Output the [X, Y] coordinate of the center of the cell containing the given text.  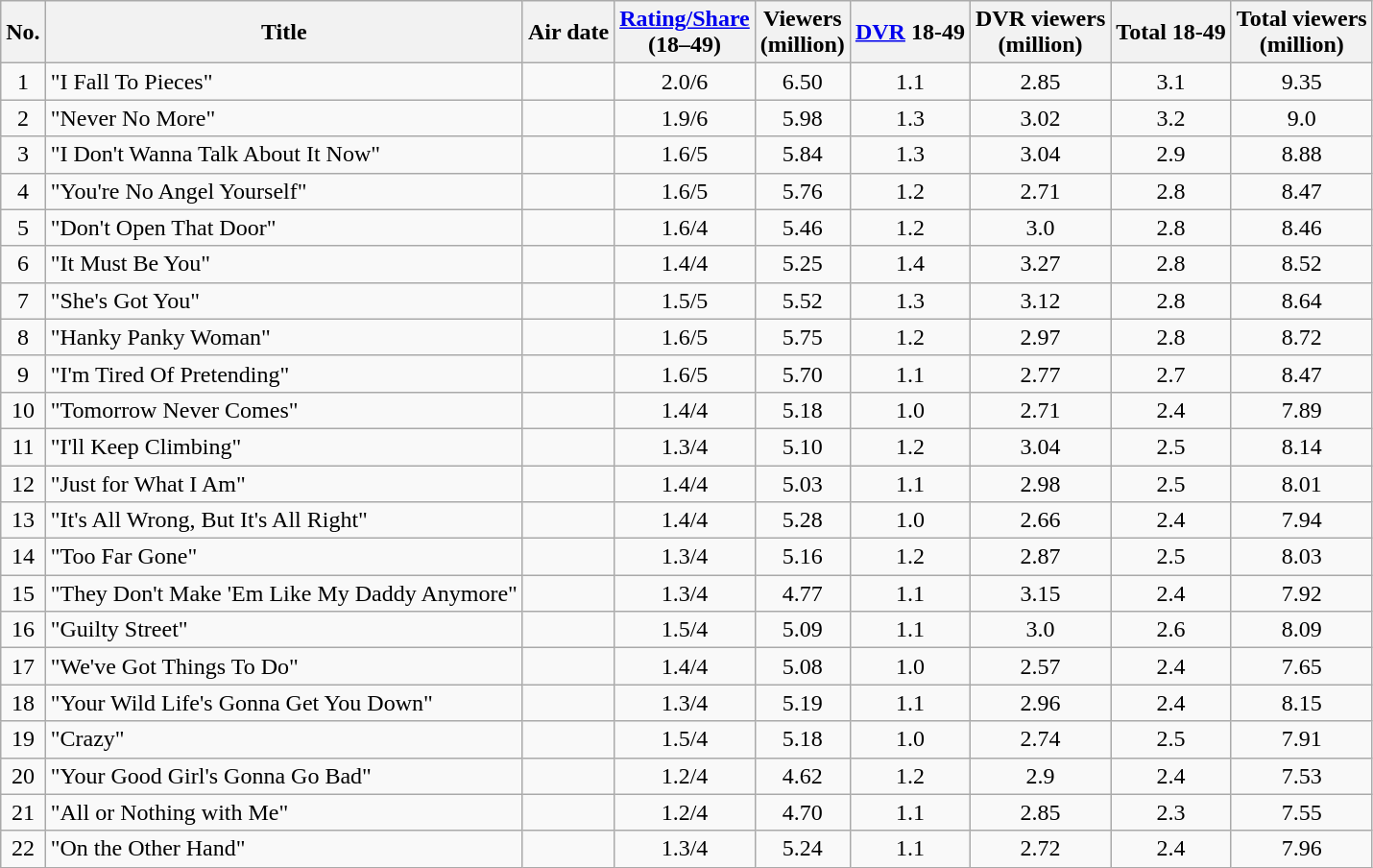
13 [23, 520]
8.72 [1302, 337]
8.46 [1302, 228]
8.01 [1302, 483]
8.64 [1302, 301]
1 [23, 82]
"Tomorrow Never Comes" [284, 410]
"She's Got You" [284, 301]
Title [284, 33]
2.97 [1040, 337]
"Don't Open That Door" [284, 228]
8.15 [1302, 703]
2.7 [1171, 374]
3.15 [1040, 593]
"It's All Wrong, But It's All Right" [284, 520]
4.70 [803, 812]
7.94 [1302, 520]
4.77 [803, 593]
"Your Wild Life's Gonna Get You Down" [284, 703]
"I Fall To Pieces" [284, 82]
Air date [568, 33]
5.28 [803, 520]
7.89 [1302, 410]
"It Must Be You" [284, 264]
"You're No Angel Yourself" [284, 191]
6.50 [803, 82]
4 [23, 191]
3.02 [1040, 118]
"Your Good Girl's Gonna Go Bad" [284, 776]
12 [23, 483]
1.6/4 [686, 228]
17 [23, 666]
2.96 [1040, 703]
3.12 [1040, 301]
No. [23, 33]
"Crazy" [284, 739]
9.0 [1302, 118]
3.2 [1171, 118]
2.57 [1040, 666]
7.92 [1302, 593]
3.27 [1040, 264]
5.10 [803, 446]
21 [23, 812]
3 [23, 155]
2.0/6 [686, 82]
16 [23, 630]
5.03 [803, 483]
6 [23, 264]
15 [23, 593]
5.09 [803, 630]
5 [23, 228]
Total 18-49 [1171, 33]
5.98 [803, 118]
8.09 [1302, 630]
9 [23, 374]
7.91 [1302, 739]
"Guilty Street" [284, 630]
Rating/Share(18–49) [686, 33]
"They Don't Make 'Em Like My Daddy Anymore" [284, 593]
"I Don't Wanna Talk About It Now" [284, 155]
2.3 [1171, 812]
8.88 [1302, 155]
5.24 [803, 849]
9.35 [1302, 82]
8 [23, 337]
5.08 [803, 666]
5.52 [803, 301]
2.66 [1040, 520]
DVR viewers(million) [1040, 33]
8.52 [1302, 264]
7.53 [1302, 776]
7.96 [1302, 849]
"Hanky Panky Woman" [284, 337]
1.5/5 [686, 301]
"Too Far Gone" [284, 557]
Total viewers(million) [1302, 33]
"I'm Tired Of Pretending" [284, 374]
5.70 [803, 374]
2.87 [1040, 557]
Viewers(million) [803, 33]
7 [23, 301]
4.62 [803, 776]
2.77 [1040, 374]
22 [23, 849]
"Just for What I Am" [284, 483]
14 [23, 557]
2.74 [1040, 739]
5.84 [803, 155]
2.72 [1040, 849]
"We've Got Things To Do" [284, 666]
3.1 [1171, 82]
1.9/6 [686, 118]
8.03 [1302, 557]
7.65 [1302, 666]
11 [23, 446]
5.25 [803, 264]
DVR 18-49 [910, 33]
"I'll Keep Climbing" [284, 446]
2.98 [1040, 483]
"All or Nothing with Me" [284, 812]
20 [23, 776]
5.75 [803, 337]
18 [23, 703]
5.46 [803, 228]
7.55 [1302, 812]
8.14 [1302, 446]
5.19 [803, 703]
10 [23, 410]
2 [23, 118]
"Never No More" [284, 118]
19 [23, 739]
5.76 [803, 191]
"On the Other Hand" [284, 849]
2.6 [1171, 630]
5.16 [803, 557]
1.4 [910, 264]
